From the cell containing the given text, extract its center point as (x, y) coordinate. 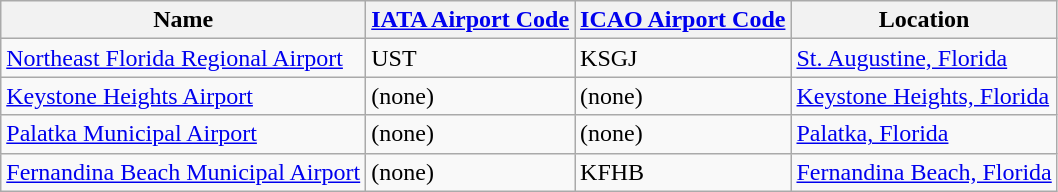
ICAO Airport Code (683, 20)
Palatka, Florida (924, 134)
KSGJ (683, 58)
Location (924, 20)
St. Augustine, Florida (924, 58)
Keystone Heights, Florida (924, 96)
IATA Airport Code (470, 20)
Name (184, 20)
Keystone Heights Airport (184, 96)
Fernandina Beach, Florida (924, 172)
Northeast Florida Regional Airport (184, 58)
Palatka Municipal Airport (184, 134)
Fernandina Beach Municipal Airport (184, 172)
KFHB (683, 172)
UST (470, 58)
